Capture the cell that displays the provided text and extract its (X, Y) central coordinate. 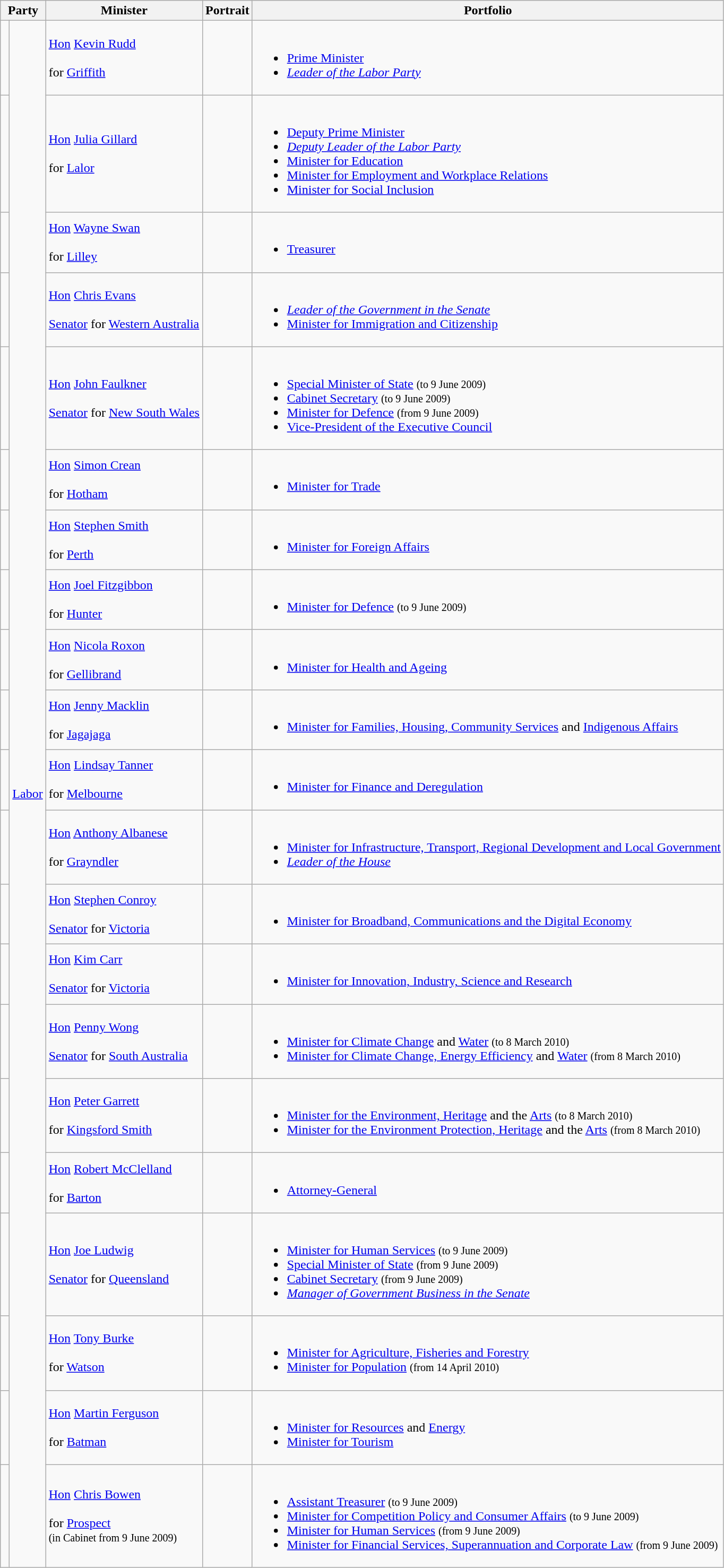
Hon Stephen Conroy Senator for Victoria (124, 914)
Minister for Defence (to 9 June 2009) (488, 600)
Minister for Broadband, Communications and the Digital Economy (488, 914)
Minister for Foreign Affairs (488, 539)
Hon Joe Ludwig Senator for Queensland (124, 1264)
Hon Robert McClelland for Barton (124, 1183)
Party (23, 11)
Minister for Resources and EnergyMinister for Tourism (488, 1427)
Hon Julia Gillard for Lalor (124, 154)
Portrait (227, 11)
Hon Tony Burke for Watson (124, 1353)
Hon John Faulkner Senator for New South Wales (124, 398)
Leader of the Government in the SenateMinister for Immigration and Citizenship (488, 309)
Labor (28, 794)
Minister for Infrastructure, Transport, Regional Development and Local GovernmentLeader of the House (488, 847)
Minister for Climate Change and Water (to 8 March 2010)Minister for Climate Change, Energy Efficiency and Water (from 8 March 2010) (488, 1041)
Minister for Health and Ageing (488, 659)
Hon Simon Crean for Hotham (124, 480)
Minister for Families, Housing, Community Services and Indigenous Affairs (488, 720)
Hon Joel Fitzgibbon for Hunter (124, 600)
Hon Wayne Swan for Lilley (124, 242)
Minister for Trade (488, 480)
Hon Penny Wong Senator for South Australia (124, 1041)
Portfolio (488, 11)
Minister for Innovation, Industry, Science and Research (488, 975)
Hon Jenny Macklin for Jagajaga (124, 720)
Minister for Agriculture, Fisheries and ForestryMinister for Population (from 14 April 2010) (488, 1353)
Hon Anthony Albanese for Grayndler (124, 847)
Minister (124, 11)
Hon Martin Ferguson for Batman (124, 1427)
Attorney-General (488, 1183)
Hon Chris Bowen for Prospect (in Cabinet from 9 June 2009) (124, 1516)
Minister for Finance and Deregulation (488, 779)
Prime MinisterLeader of the Labor Party (488, 58)
Hon Chris Evans Senator for Western Australia (124, 309)
Treasurer (488, 242)
Hon Stephen Smith for Perth (124, 539)
Hon Kim Carr Senator for Victoria (124, 975)
Hon Peter Garrett for Kingsford Smith (124, 1116)
Hon Lindsay Tanner for Melbourne (124, 779)
Hon Kevin Rudd for Griffith (124, 58)
Hon Nicola Roxon for Gellibrand (124, 659)
